Search for the cell housing the specified text and yield its (X, Y) center coordinate. 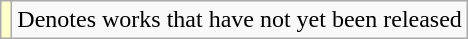
Denotes works that have not yet been released (240, 20)
